Detect which cell encompasses the target text, then output its [X, Y] center coordinate. 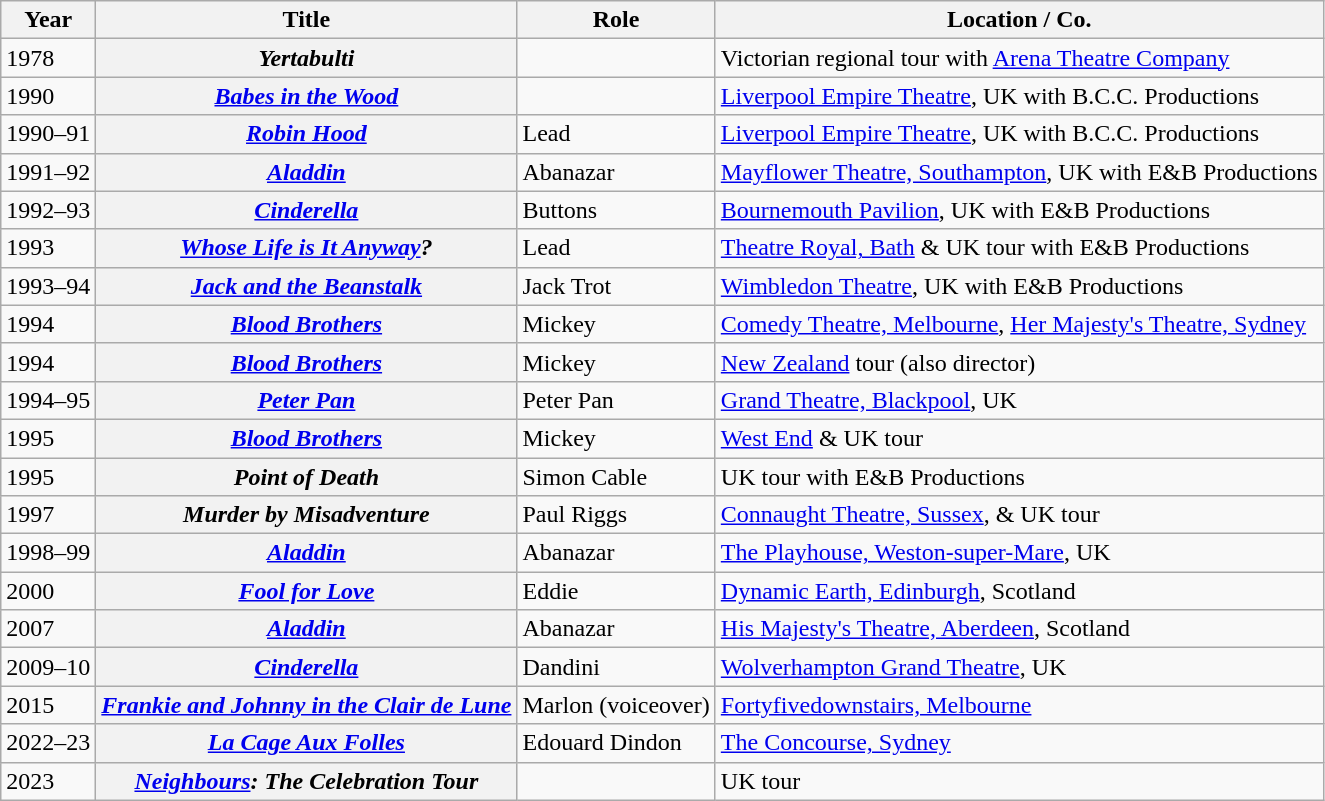
Bournemouth Pavilion, UK with E&B Productions [1019, 210]
Theatre Royal, Bath & UK tour with E&B Productions [1019, 248]
Edouard Dindon [616, 743]
Fool for Love [306, 591]
Paul Riggs [616, 515]
1998–99 [48, 553]
2007 [48, 629]
Grand Theatre, Blackpool, UK [1019, 400]
Dandini [616, 667]
Title [306, 20]
1994–95 [48, 400]
Murder by Misadventure [306, 515]
Connaught Theatre, Sussex, & UK tour [1019, 515]
Jack Trot [616, 286]
Eddie [616, 591]
Buttons [616, 210]
His Majesty's Theatre, Aberdeen, Scotland [1019, 629]
Fortyfivedownstairs, Melbourne [1019, 705]
1997 [48, 515]
Frankie and Johnny in the Clair de Lune [306, 705]
New Zealand tour (also director) [1019, 362]
Mayflower Theatre, Southampton, UK with E&B Productions [1019, 172]
Marlon (voiceover) [616, 705]
Role [616, 20]
Point of Death [306, 477]
2015 [48, 705]
2023 [48, 781]
1990–91 [48, 134]
Year [48, 20]
Jack and the Beanstalk [306, 286]
1993 [48, 248]
2009–10 [48, 667]
Wimbledon Theatre, UK with E&B Productions [1019, 286]
2000 [48, 591]
UK tour with E&B Productions [1019, 477]
The Concourse, Sydney [1019, 743]
Victorian regional tour with Arena Theatre Company [1019, 58]
Simon Cable [616, 477]
Dynamic Earth, Edinburgh, Scotland [1019, 591]
Babes in the Wood [306, 96]
Wolverhampton Grand Theatre, UK [1019, 667]
Robin Hood [306, 134]
1978 [48, 58]
The Playhouse, Weston-super-Mare, UK [1019, 553]
1992–93 [48, 210]
Location / Co. [1019, 20]
1990 [48, 96]
UK tour [1019, 781]
Whose Life is It Anyway? [306, 248]
Neighbours: The Celebration Tour [306, 781]
Comedy Theatre, Melbourne, Her Majesty's Theatre, Sydney [1019, 324]
La Cage Aux Folles [306, 743]
Yertabulti [306, 58]
1991–92 [48, 172]
2022–23 [48, 743]
West End & UK tour [1019, 438]
1993–94 [48, 286]
